From the cell containing the given text, extract its center point as [x, y] coordinate. 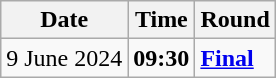
Time [162, 20]
Final [235, 58]
Round [235, 20]
Date [64, 20]
9 June 2024 [64, 58]
09:30 [162, 58]
